Return (x, y) of the center of cell containing provided text 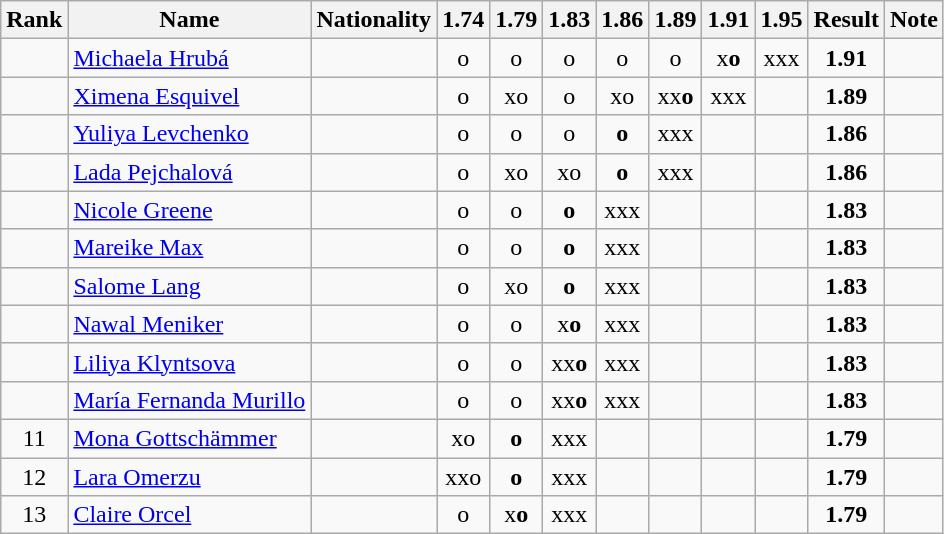
Michaela Hrubá (190, 58)
Yuliya Levchenko (190, 134)
Lada Pejchalová (190, 172)
Note (914, 20)
Mareike Max (190, 248)
Claire Orcel (190, 515)
María Fernanda Murillo (190, 400)
Lara Omerzu (190, 477)
1.95 (782, 20)
Mona Gottschämmer (190, 438)
Result (846, 20)
Rank (34, 20)
Nationality (374, 20)
Salome Lang (190, 286)
1.74 (464, 20)
Name (190, 20)
Liliya Klyntsova (190, 362)
Nicole Greene (190, 210)
13 (34, 515)
11 (34, 438)
Ximena Esquivel (190, 96)
Nawal Meniker (190, 324)
12 (34, 477)
